Scan for the cell matching the given text and deliver its (X, Y) coordinate at center. 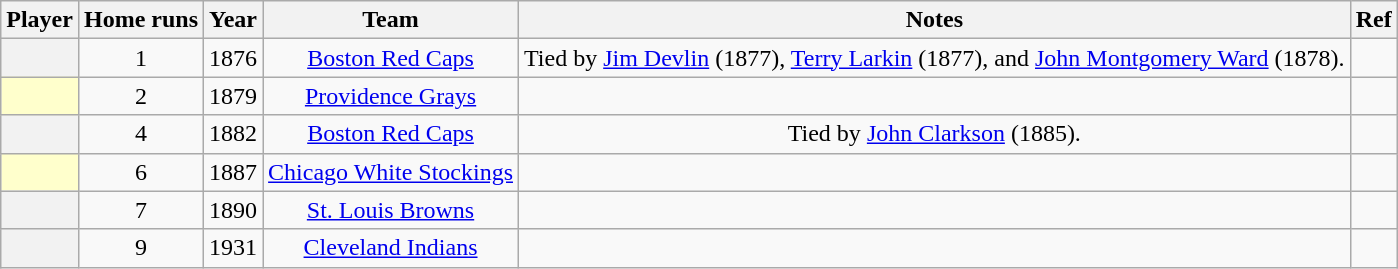
Year (234, 20)
7 (140, 210)
Tied by John Clarkson (1885). (935, 134)
1890 (234, 210)
4 (140, 134)
1882 (234, 134)
1876 (234, 58)
2 (140, 96)
Ref (1374, 20)
Player (40, 20)
9 (140, 248)
Cleveland Indians (391, 248)
Home runs (140, 20)
St. Louis Browns (391, 210)
1887 (234, 172)
Tied by Jim Devlin (1877), Terry Larkin (1877), and John Montgomery Ward (1878). (935, 58)
Notes (935, 20)
6 (140, 172)
Providence Grays (391, 96)
1 (140, 58)
Chicago White Stockings (391, 172)
1879 (234, 96)
1931 (234, 248)
Team (391, 20)
